For the text-containing cell, return its midpoint in [x, y] coordinate format. 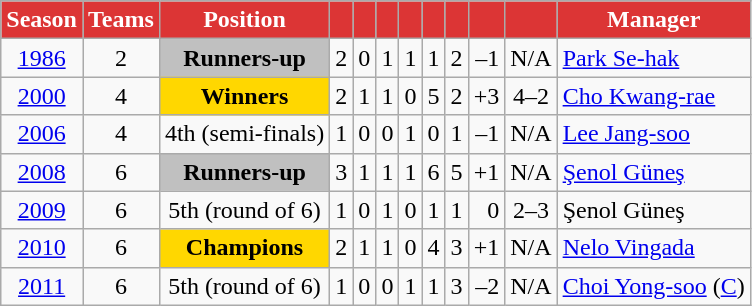
Position [244, 20]
2008 [42, 172]
Teams [120, 20]
2006 [42, 134]
–2 [486, 286]
Nelo Vingada [654, 248]
Lee Jang-soo [654, 134]
Cho Kwang-rae [654, 96]
2–3 [531, 210]
Manager [654, 20]
1986 [42, 58]
Winners [244, 96]
2011 [42, 286]
4–2 [531, 96]
2010 [42, 248]
2009 [42, 210]
+3 [486, 96]
2000 [42, 96]
Champions [244, 248]
Park Se-hak [654, 58]
Season [42, 20]
Choi Yong-soo (C) [654, 286]
4th (semi-finals) [244, 134]
